Capture the cell that displays the provided text and extract its (x, y) central coordinate. 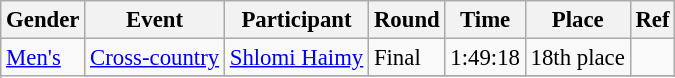
Round (407, 20)
Cross-country (155, 58)
Men's (43, 58)
Gender (43, 20)
Final (407, 58)
18th place (578, 58)
Time (485, 20)
Shlomi Haimy (296, 58)
Place (578, 20)
Participant (296, 20)
Event (155, 20)
1:49:18 (485, 58)
Ref (652, 20)
